Determine the (X, Y) coordinate at the center of the cell enclosing the given text.  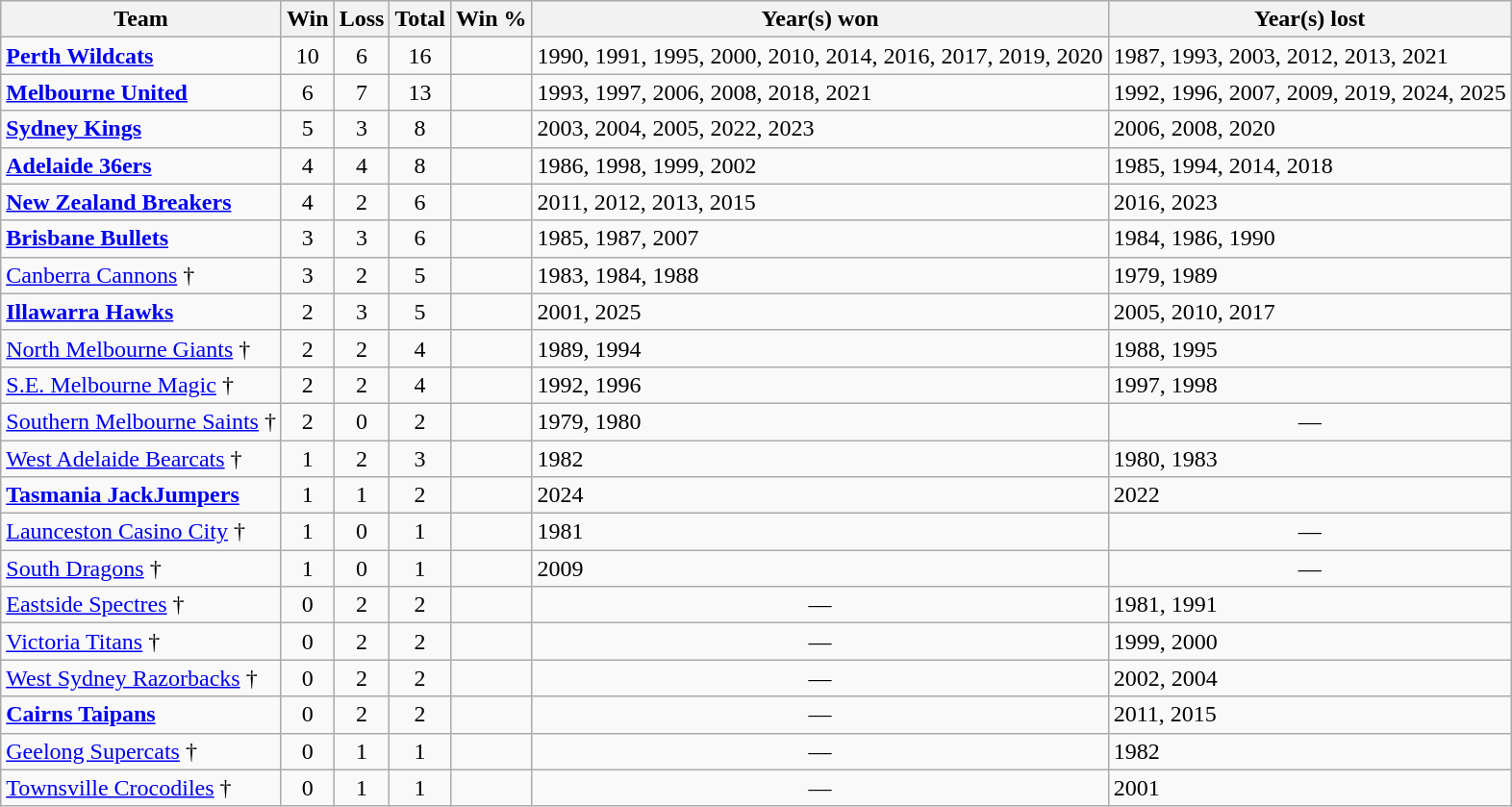
2002, 2004 (1310, 678)
1979, 1980 (819, 421)
1999, 2000 (1310, 642)
2024 (819, 495)
Adelaide 36ers (141, 165)
Melbourne United (141, 92)
1986, 1998, 1999, 2002 (819, 165)
2006, 2008, 2020 (1310, 129)
1992, 1996 (819, 385)
2003, 2004, 2005, 2022, 2023 (819, 129)
Year(s) lost (1310, 19)
1985, 1987, 2007 (819, 239)
1979, 1989 (1310, 275)
2011, 2012, 2013, 2015 (819, 202)
1989, 1994 (819, 348)
Cairns Taipans (141, 715)
Win (308, 19)
2001, 2025 (819, 312)
Geelong Supercats † (141, 751)
Canberra Cannons † (141, 275)
1981, 1991 (1310, 605)
1980, 1983 (1310, 459)
Tasmania JackJumpers (141, 495)
1983, 1984, 1988 (819, 275)
Loss (362, 19)
2005, 2010, 2017 (1310, 312)
New Zealand Breakers (141, 202)
1981 (819, 532)
1985, 1994, 2014, 2018 (1310, 165)
2009 (819, 568)
2001 (1310, 788)
S.E. Melbourne Magic † (141, 385)
16 (420, 56)
2022 (1310, 495)
West Sydney Razorbacks † (141, 678)
Townsville Crocodiles † (141, 788)
1993, 1997, 2006, 2008, 2018, 2021 (819, 92)
1990, 1991, 1995, 2000, 2010, 2014, 2016, 2017, 2019, 2020 (819, 56)
Victoria Titans † (141, 642)
Illawarra Hawks (141, 312)
10 (308, 56)
Brisbane Bullets (141, 239)
1992, 1996, 2007, 2009, 2019, 2024, 2025 (1310, 92)
1988, 1995 (1310, 348)
Eastside Spectres † (141, 605)
Southern Melbourne Saints † (141, 421)
North Melbourne Giants † (141, 348)
13 (420, 92)
Total (420, 19)
1984, 1986, 1990 (1310, 239)
Win % (491, 19)
Year(s) won (819, 19)
Perth Wildcats (141, 56)
1997, 1998 (1310, 385)
1987, 1993, 2003, 2012, 2013, 2021 (1310, 56)
West Adelaide Bearcats † (141, 459)
South Dragons † (141, 568)
7 (362, 92)
Launceston Casino City † (141, 532)
Sydney Kings (141, 129)
Team (141, 19)
2016, 2023 (1310, 202)
2011, 2015 (1310, 715)
